Extract the (X, Y) coordinate from the center of the cell holding the provided text.  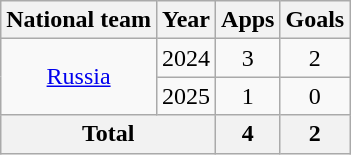
Total (108, 134)
1 (248, 96)
4 (248, 134)
0 (315, 96)
Russia (79, 77)
Goals (315, 20)
3 (248, 58)
Year (186, 20)
National team (79, 20)
Apps (248, 20)
2024 (186, 58)
2025 (186, 96)
